Scan for the cell matching the given text and deliver its (X, Y) coordinate at center. 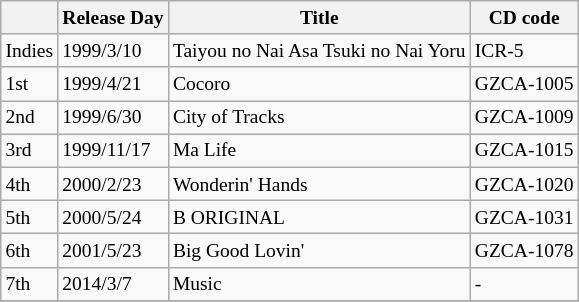
2001/5/23 (114, 250)
Ma Life (319, 150)
1999/6/30 (114, 118)
2000/5/24 (114, 216)
Cocoro (319, 84)
1999/4/21 (114, 84)
3rd (30, 150)
Indies (30, 50)
GZCA-1031 (524, 216)
Taiyou no Nai Asa Tsuki no Nai Yoru (319, 50)
7th (30, 284)
City of Tracks (319, 118)
5th (30, 216)
GZCA-1078 (524, 250)
1st (30, 84)
Big Good Lovin' (319, 250)
GZCA-1020 (524, 184)
GZCA-1015 (524, 150)
2000/2/23 (114, 184)
Release Day (114, 18)
4th (30, 184)
Title (319, 18)
CD code (524, 18)
- (524, 284)
2014/3/7 (114, 284)
6th (30, 250)
2nd (30, 118)
1999/3/10 (114, 50)
Wonderin' Hands (319, 184)
B ORIGINAL (319, 216)
1999/11/17 (114, 150)
GZCA-1005 (524, 84)
Music (319, 284)
GZCA-1009 (524, 118)
ICR-5 (524, 50)
